Detect which cell encompasses the target text, then output its [X, Y] center coordinate. 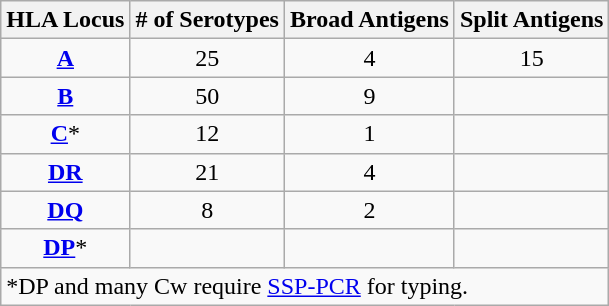
1 [369, 134]
*DP and many Cw require SSP-PCR for typing. [305, 286]
9 [369, 96]
25 [208, 58]
A [66, 58]
DQ [66, 210]
Split Antigens [531, 20]
15 [531, 58]
HLA Locus [66, 20]
DR [66, 172]
2 [369, 210]
C* [66, 134]
12 [208, 134]
Broad Antigens [369, 20]
B [66, 96]
21 [208, 172]
50 [208, 96]
8 [208, 210]
DP* [66, 248]
# of Serotypes [208, 20]
